Detect which cell encompasses the target text, then output its [x, y] center coordinate. 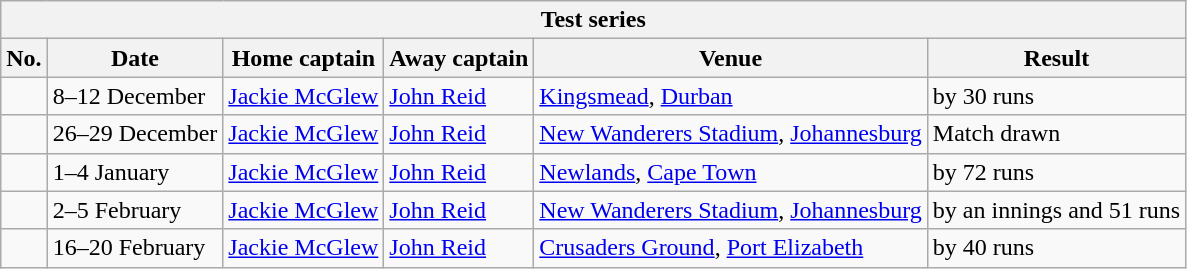
Away captain [459, 58]
by 40 runs [1056, 248]
Match drawn [1056, 134]
Test series [594, 20]
by 30 runs [1056, 96]
by an innings and 51 runs [1056, 210]
1–4 January [135, 172]
No. [24, 58]
26–29 December [135, 134]
16–20 February [135, 248]
Venue [731, 58]
Date [135, 58]
Home captain [304, 58]
Result [1056, 58]
2–5 February [135, 210]
Crusaders Ground, Port Elizabeth [731, 248]
8–12 December [135, 96]
by 72 runs [1056, 172]
Newlands, Cape Town [731, 172]
Kingsmead, Durban [731, 96]
